Identify which cell holds the provided text, then report its [X, Y] central coordinate. 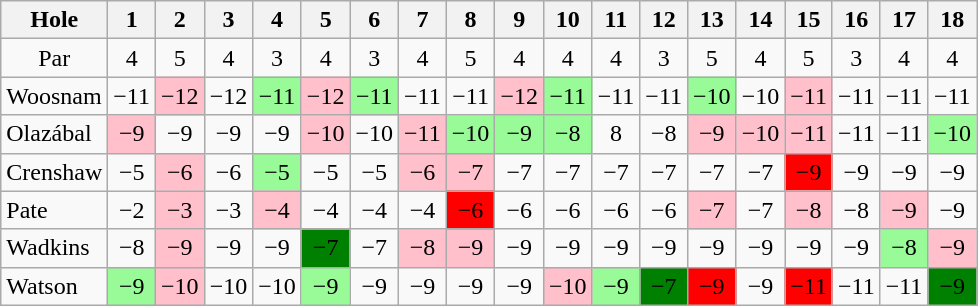
1 [132, 20]
2 [180, 20]
Wadkins [54, 248]
Pate [54, 210]
13 [712, 20]
Par [54, 58]
14 [760, 20]
11 [616, 20]
−2 [132, 210]
Crenshaw [54, 172]
10 [568, 20]
9 [520, 20]
6 [374, 20]
15 [809, 20]
18 [952, 20]
17 [904, 20]
Olazábal [54, 134]
7 [423, 20]
Woosnam [54, 96]
12 [664, 20]
Hole [54, 20]
Watson [54, 286]
16 [856, 20]
